Capture the cell that displays the provided text and extract its (X, Y) central coordinate. 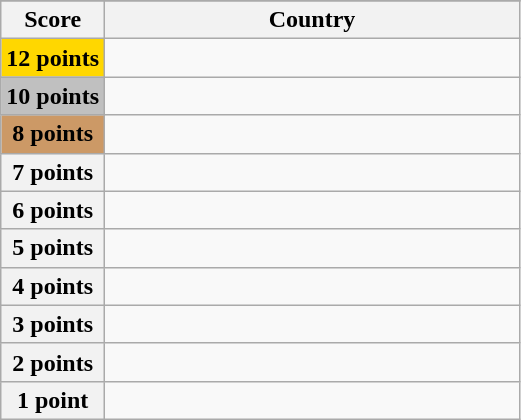
Country (312, 20)
12 points (53, 58)
4 points (53, 286)
8 points (53, 134)
5 points (53, 248)
1 point (53, 400)
Score (53, 20)
6 points (53, 210)
10 points (53, 96)
2 points (53, 362)
7 points (53, 172)
3 points (53, 324)
